Provide the [X, Y] coordinate of the cell's center where the given text is located.  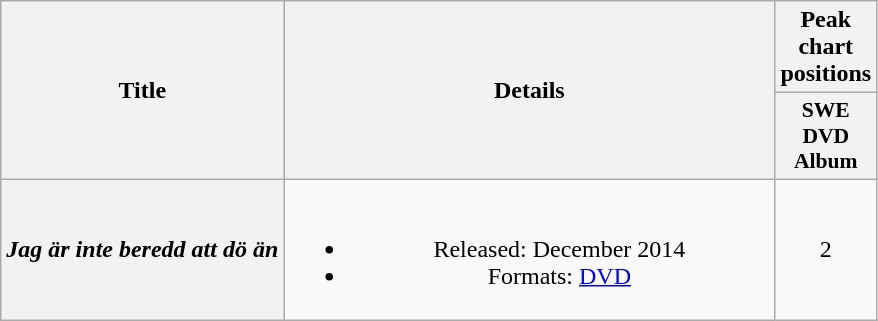
Details [530, 90]
Jag är inte beredd att dö än [142, 249]
2 [826, 249]
Released: December 2014Formats: DVD [530, 249]
Title [142, 90]
Peak chart positions [826, 47]
SWE DVD Album [826, 136]
